Identify which cell holds the provided text, then report its (x, y) central coordinate. 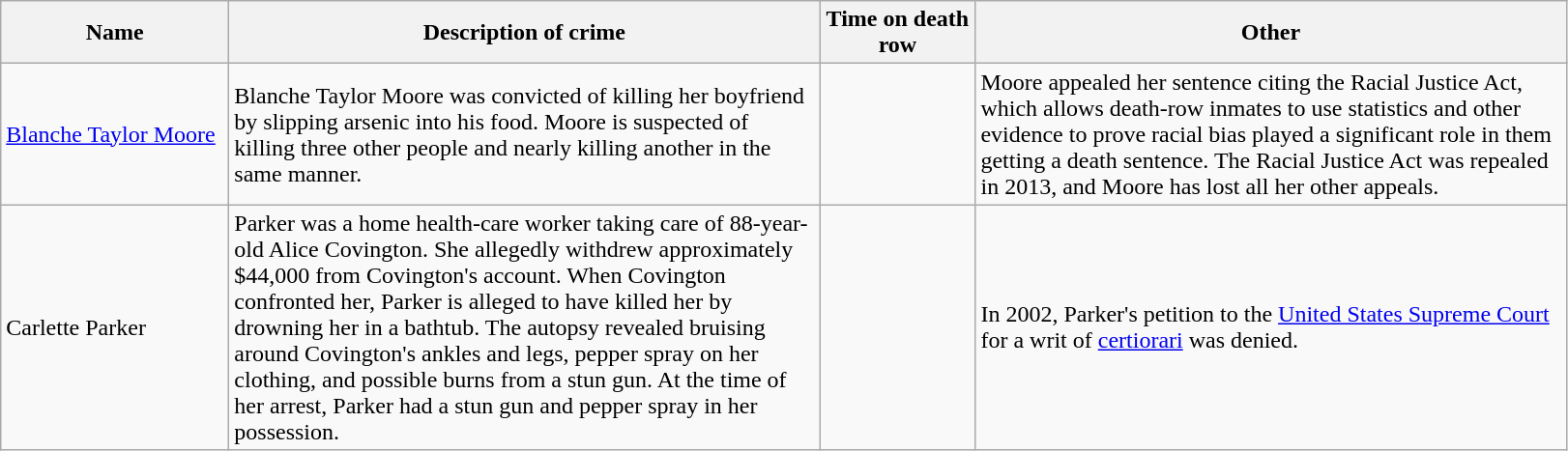
Time on death row (897, 33)
Description of crime (524, 33)
Name (115, 33)
In 2002, Parker's petition to the United States Supreme Court for a writ of certiorari was denied. (1270, 327)
Other (1270, 33)
Carlette Parker (115, 327)
Blanche Taylor Moore (115, 134)
